Extract the [x, y] coordinate from the center of the cell holding the provided text.  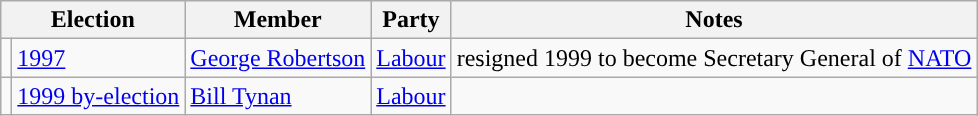
Election [93, 20]
Bill Tynan [278, 96]
1997 [98, 58]
Party [411, 20]
George Robertson [278, 58]
resigned 1999 to become Secretary General of NATO [714, 58]
Member [278, 20]
Notes [714, 20]
1999 by-election [98, 96]
